Determine the [x, y] coordinate at the center of the cell enclosing the given text.  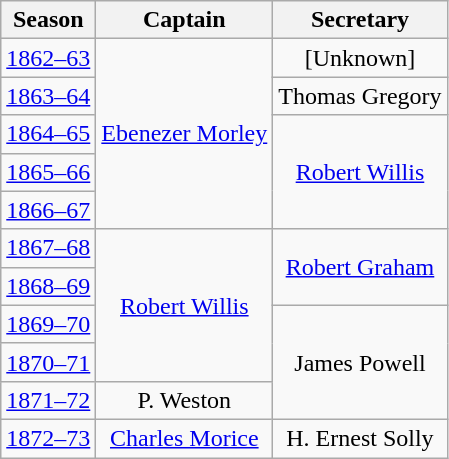
Secretary [360, 20]
1863–64 [48, 96]
Season [48, 20]
Captain [184, 20]
1870–71 [48, 362]
Thomas Gregory [360, 96]
1872–73 [48, 438]
Robert Graham [360, 267]
1867–68 [48, 248]
James Powell [360, 362]
1862–63 [48, 58]
[Unknown] [360, 58]
Charles Morice [184, 438]
P. Weston [184, 400]
1866–67 [48, 210]
1868–69 [48, 286]
Ebenezer Morley [184, 134]
1871–72 [48, 400]
H. Ernest Solly [360, 438]
1869–70 [48, 324]
1865–66 [48, 172]
1864–65 [48, 134]
